Provide the [x, y] coordinate of the cell's center where the given text is located.  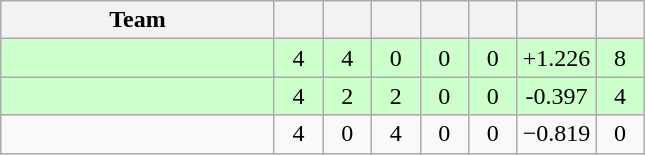
+1.226 [556, 58]
−0.819 [556, 134]
-0.397 [556, 96]
Team [138, 20]
8 [620, 58]
